Capture the cell that displays the provided text and extract its (X, Y) central coordinate. 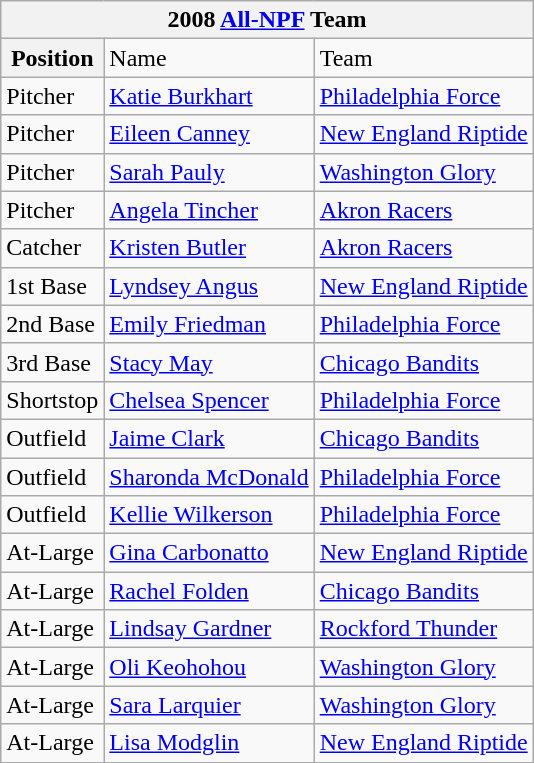
Emily Friedman (209, 324)
Name (209, 58)
1st Base (52, 286)
Oli Keohohou (209, 667)
Shortstop (52, 400)
Katie Burkhart (209, 96)
3rd Base (52, 362)
Kristen Butler (209, 248)
Kellie Wilkerson (209, 515)
Gina Carbonatto (209, 553)
Lindsay Gardner (209, 629)
2008 All-NPF Team (267, 20)
Sara Larquier (209, 705)
Eileen Canney (209, 134)
Position (52, 58)
Sarah Pauly (209, 172)
Team (424, 58)
Angela Tincher (209, 210)
Chelsea Spencer (209, 400)
Lyndsey Angus (209, 286)
2nd Base (52, 324)
Jaime Clark (209, 438)
Rockford Thunder (424, 629)
Stacy May (209, 362)
Catcher (52, 248)
Lisa Modglin (209, 743)
Sharonda McDonald (209, 477)
Rachel Folden (209, 591)
